Identify which cell holds the provided text, then report its (x, y) central coordinate. 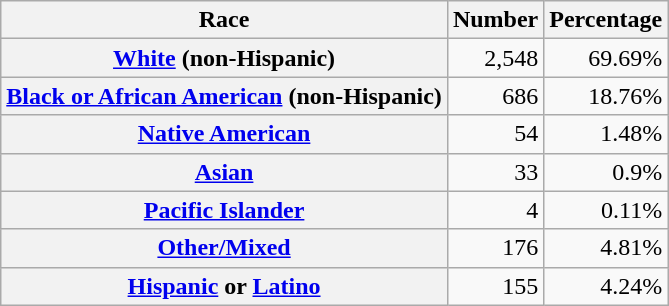
54 (495, 134)
Native American (224, 134)
Pacific Islander (224, 210)
Number (495, 20)
White (non-Hispanic) (224, 58)
Asian (224, 172)
0.11% (606, 210)
33 (495, 172)
Percentage (606, 20)
Race (224, 20)
69.69% (606, 58)
1.48% (606, 134)
Hispanic or Latino (224, 286)
155 (495, 286)
686 (495, 96)
0.9% (606, 172)
176 (495, 248)
Black or African American (non-Hispanic) (224, 96)
Other/Mixed (224, 248)
4.81% (606, 248)
4.24% (606, 286)
2,548 (495, 58)
4 (495, 210)
18.76% (606, 96)
